Determine the [x, y] coordinate at the center of the cell enclosing the given text.  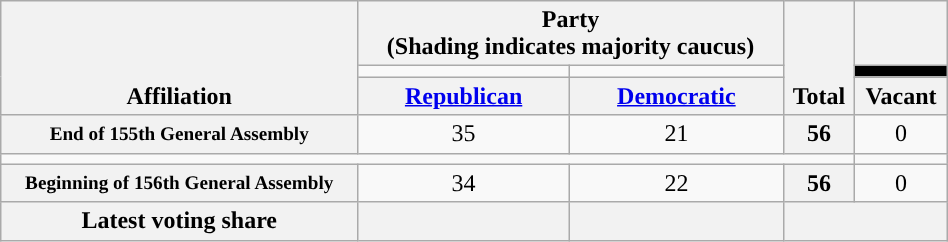
21 [676, 134]
Democratic [676, 96]
Latest voting share [180, 221]
Beginning of 156th General Assembly [180, 183]
34 [464, 183]
Republican [464, 96]
35 [464, 134]
End of 155th General Assembly [180, 134]
22 [676, 183]
Total [818, 58]
Party (Shading indicates majority caucus) [571, 34]
Vacant [901, 96]
Affiliation [180, 58]
